Search for the cell housing the specified text and yield its (X, Y) center coordinate. 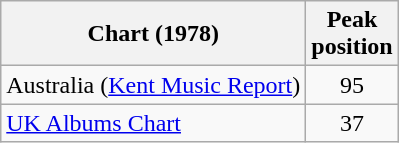
Chart (1978) (154, 34)
Peakposition (352, 34)
95 (352, 85)
Australia (Kent Music Report) (154, 85)
37 (352, 123)
UK Albums Chart (154, 123)
